Determine the (x, y) coordinate at the center of the cell enclosing the given text.  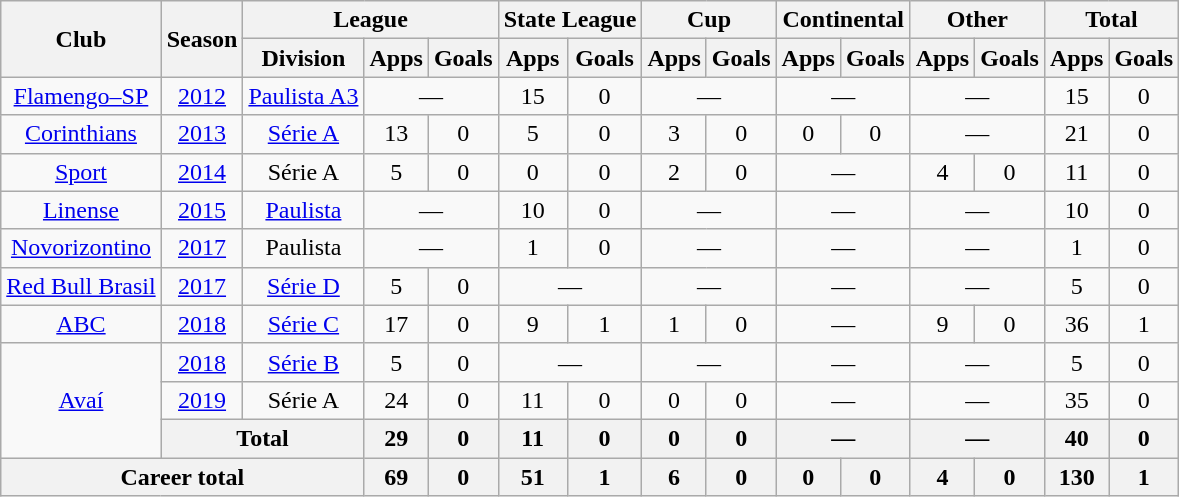
Flamengo–SP (81, 96)
Corinthians (81, 134)
29 (396, 438)
2015 (202, 210)
Continental (843, 20)
Linense (81, 210)
Série B (304, 362)
Other (977, 20)
Division (304, 58)
13 (396, 134)
6 (674, 477)
35 (1076, 400)
Sport (81, 172)
21 (1076, 134)
2012 (202, 96)
51 (532, 477)
Season (202, 39)
State League (570, 20)
Cup (709, 20)
League (370, 20)
2 (674, 172)
40 (1076, 438)
24 (396, 400)
69 (396, 477)
3 (674, 134)
Avaí (81, 400)
Paulista A3 (304, 96)
Série D (304, 286)
ABC (81, 324)
130 (1076, 477)
2019 (202, 400)
Career total (182, 477)
36 (1076, 324)
Red Bull Brasil (81, 286)
Novorizontino (81, 248)
17 (396, 324)
2014 (202, 172)
2013 (202, 134)
Série C (304, 324)
Club (81, 39)
